Determine the [X, Y] coordinate at the center of the cell enclosing the given text.  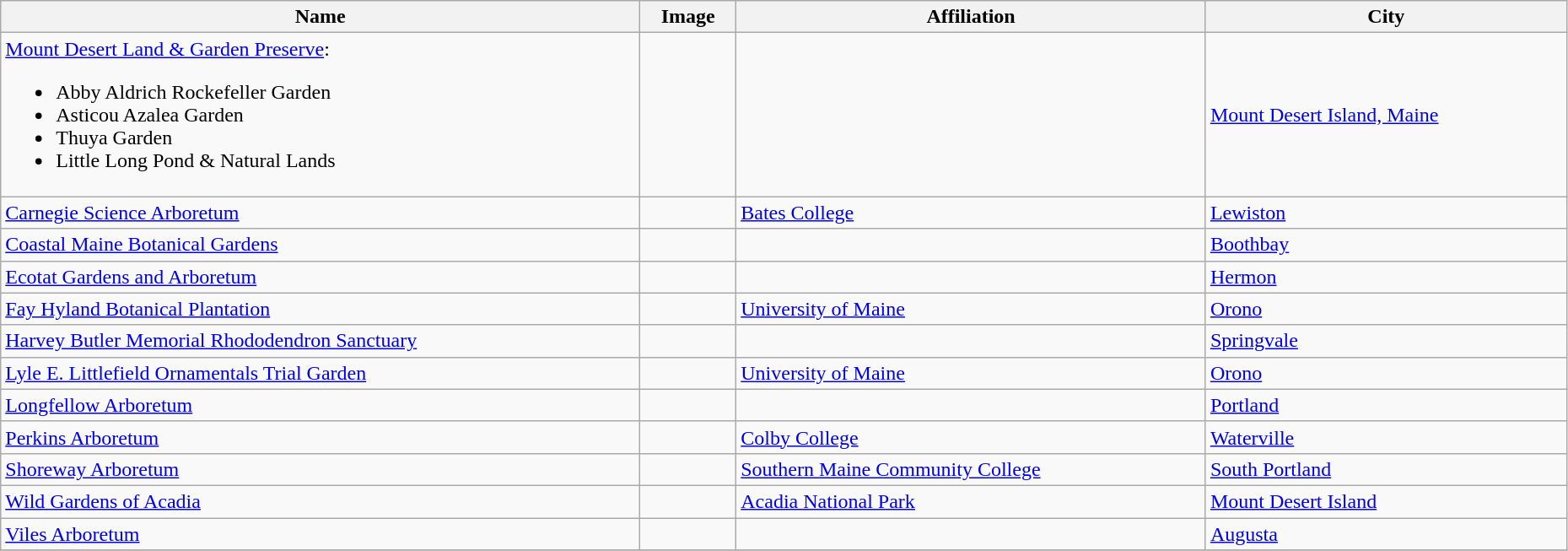
Viles Arboretum [321, 534]
Name [321, 17]
Affiliation [972, 17]
Southern Maine Community College [972, 469]
Harvey Butler Memorial Rhododendron Sanctuary [321, 341]
Acadia National Park [972, 501]
Ecotat Gardens and Arboretum [321, 277]
Image [688, 17]
City [1386, 17]
Boothbay [1386, 245]
Mount Desert Island, Maine [1386, 115]
Mount Desert Island [1386, 501]
Lewiston [1386, 213]
Shoreway Arboretum [321, 469]
Perkins Arboretum [321, 437]
Hermon [1386, 277]
Fay Hyland Botanical Plantation [321, 309]
Colby College [972, 437]
Longfellow Arboretum [321, 405]
Springvale [1386, 341]
South Portland [1386, 469]
Mount Desert Land & Garden Preserve:Abby Aldrich Rockefeller GardenAsticou Azalea GardenThuya GardenLittle Long Pond & Natural Lands [321, 115]
Carnegie Science Arboretum [321, 213]
Waterville [1386, 437]
Portland [1386, 405]
Bates College [972, 213]
Wild Gardens of Acadia [321, 501]
Augusta [1386, 534]
Coastal Maine Botanical Gardens [321, 245]
Lyle E. Littlefield Ornamentals Trial Garden [321, 373]
